Find where the given text appears and provide that cell's center as [x, y] coordinate. 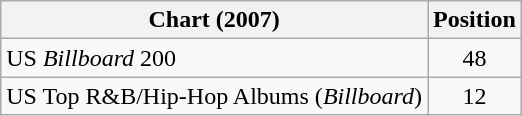
US Top R&B/Hip-Hop Albums (Billboard) [214, 96]
Position [475, 20]
US Billboard 200 [214, 58]
12 [475, 96]
48 [475, 58]
Chart (2007) [214, 20]
